Pinpoint the cell where the given text exists, returning its (X, Y) midpoint coordinate. 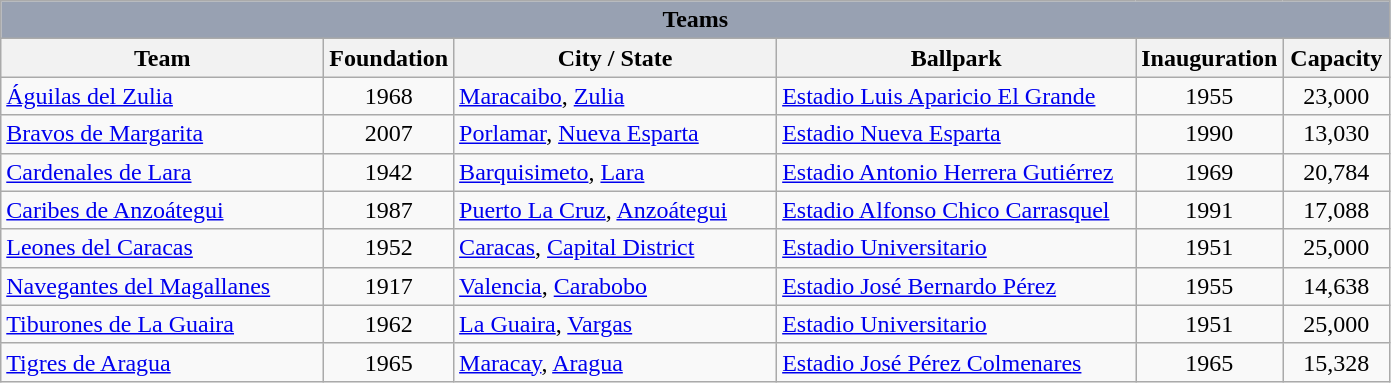
Estadio Luis Aparicio El Grande (956, 96)
Estadio José Pérez Colmenares (956, 362)
1962 (389, 324)
Tiburones de La Guaira (162, 324)
17,088 (1336, 210)
Foundation (389, 58)
Estadio Nueva Esparta (956, 134)
Teams (696, 20)
20,784 (1336, 172)
Maracay, Aragua (616, 362)
Inauguration (1210, 58)
Team (162, 58)
1942 (389, 172)
Caracas, Capital District (616, 248)
13,030 (1336, 134)
Estadio Alfonso Chico Carrasquel (956, 210)
1968 (389, 96)
Porlamar, Nueva Esparta (616, 134)
Estadio Antonio Herrera Gutiérrez (956, 172)
1969 (1210, 172)
Leones del Caracas (162, 248)
Bravos de Margarita (162, 134)
Estadio José Bernardo Pérez (956, 286)
1991 (1210, 210)
Caribes de Anzoátegui (162, 210)
1917 (389, 286)
Maracaibo, Zulia (616, 96)
Navegantes del Magallanes (162, 286)
1952 (389, 248)
Cardenales de Lara (162, 172)
2007 (389, 134)
Barquisimeto, Lara (616, 172)
Capacity (1336, 58)
1987 (389, 210)
Ballpark (956, 58)
Puerto La Cruz, Anzoátegui (616, 210)
Valencia, Carabobo (616, 286)
City / State (616, 58)
14,638 (1336, 286)
1990 (1210, 134)
Águilas del Zulia (162, 96)
15,328 (1336, 362)
La Guaira, Vargas (616, 324)
23,000 (1336, 96)
Tigres de Aragua (162, 362)
